For the text-containing cell, return its midpoint in (x, y) coordinate format. 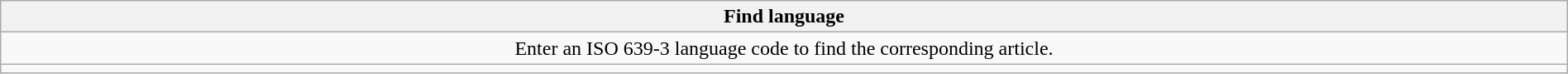
Enter an ISO 639-3 language code to find the corresponding article. (784, 48)
Find language (784, 17)
